Capture the cell that displays the provided text and extract its (X, Y) central coordinate. 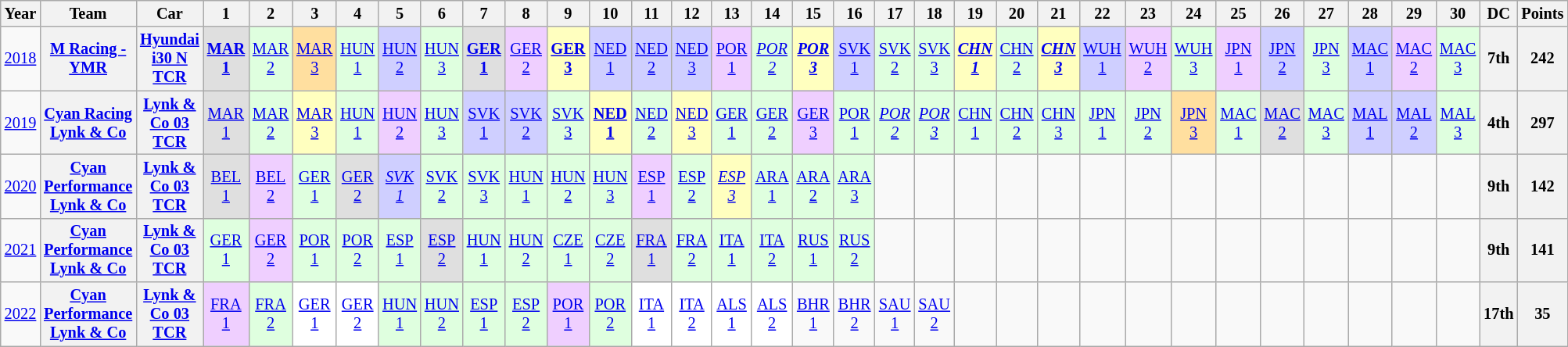
23 (1148, 13)
21 (1058, 13)
ALS1 (731, 314)
7th (1498, 59)
ARA1 (773, 186)
1 (226, 13)
DC (1498, 13)
16 (854, 13)
26 (1282, 13)
2019 (20, 123)
2020 (20, 186)
20 (1017, 13)
RUS2 (854, 250)
18 (934, 13)
M Racing - YMR (88, 59)
19 (975, 13)
7 (484, 13)
SAU1 (895, 314)
ARA2 (813, 186)
Year (20, 13)
CZE1 (568, 250)
25 (1238, 13)
ALS2 (773, 314)
Hyundai i30 N TCR (170, 59)
13 (731, 13)
297 (1542, 123)
2022 (20, 314)
MAL1 (1370, 123)
MAL3 (1458, 123)
8 (526, 13)
141 (1542, 250)
22 (1102, 13)
30 (1458, 13)
BEL1 (226, 186)
BEL2 (271, 186)
BHR1 (813, 314)
6 (442, 13)
12 (692, 13)
2 (271, 13)
27 (1326, 13)
Cyan Racing Lynk & Co (88, 123)
4th (1498, 123)
17 (895, 13)
BHR2 (854, 314)
WUH1 (1102, 59)
5 (400, 13)
11 (651, 13)
MAL2 (1414, 123)
29 (1414, 13)
WUH3 (1193, 59)
17th (1498, 314)
ARA3 (854, 186)
3 (314, 13)
Team (88, 13)
35 (1542, 314)
10 (610, 13)
WUH2 (1148, 59)
Points (1542, 13)
242 (1542, 59)
24 (1193, 13)
28 (1370, 13)
2021 (20, 250)
RUS1 (813, 250)
14 (773, 13)
2018 (20, 59)
Car (170, 13)
ESP3 (731, 186)
142 (1542, 186)
CZE2 (610, 250)
9 (568, 13)
4 (357, 13)
15 (813, 13)
SAU2 (934, 314)
